Search for the cell housing the specified text and yield its (X, Y) center coordinate. 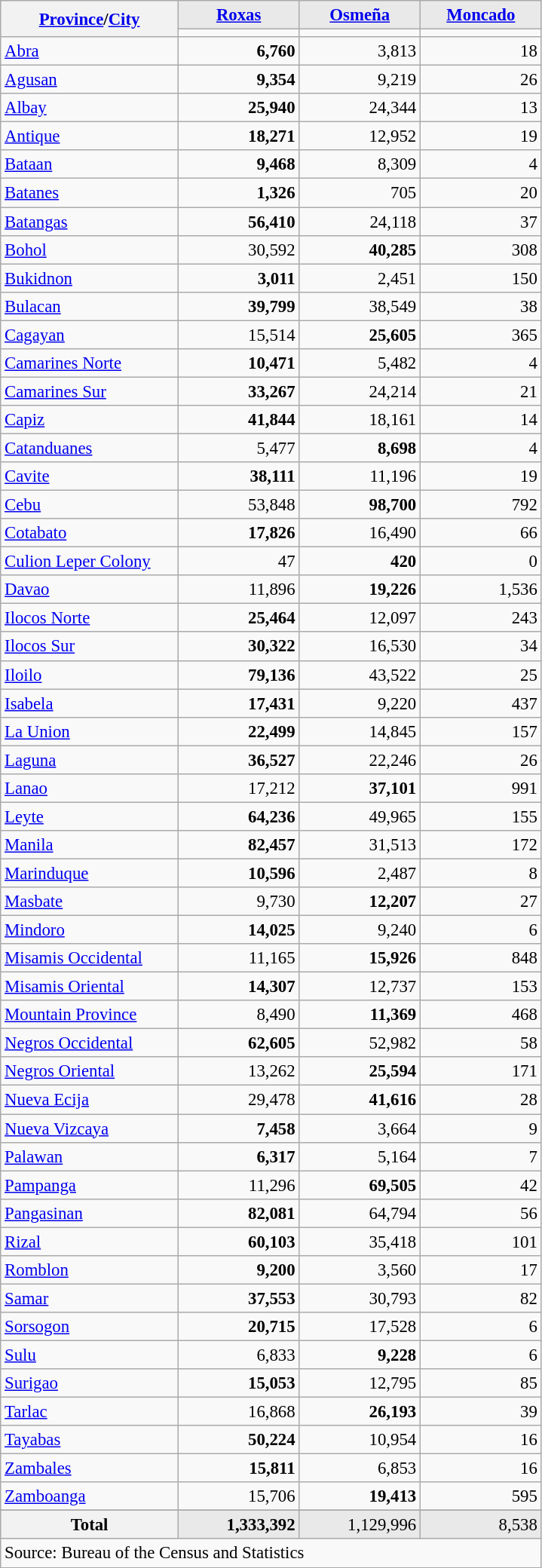
50,224 (238, 1440)
Samar (90, 1298)
8,490 (238, 1015)
La Union (90, 731)
26,193 (360, 1412)
82 (481, 1298)
Tarlac (90, 1412)
Iloilo (90, 675)
1,536 (481, 590)
Bataan (90, 165)
Osmeña (360, 15)
Mountain Province (90, 1015)
Romblon (90, 1270)
53,848 (238, 505)
Lanao (90, 789)
171 (481, 1071)
Surigao (90, 1383)
Pampanga (90, 1185)
150 (481, 278)
19,226 (360, 590)
Capiz (90, 420)
10,471 (238, 363)
13 (481, 108)
Moncado (481, 15)
35,418 (360, 1242)
15,811 (238, 1468)
2,487 (360, 873)
15,053 (238, 1383)
30,322 (238, 647)
20,715 (238, 1327)
3,813 (360, 51)
79,136 (238, 675)
12,737 (360, 987)
5,477 (238, 448)
11,369 (360, 1015)
Mindoro (90, 930)
5,482 (360, 363)
25,464 (238, 618)
Cebu (90, 505)
41,616 (360, 1100)
42 (481, 1185)
Nueva Vizcaya (90, 1129)
2,451 (360, 278)
Bulacan (90, 306)
Misamis Occidental (90, 958)
27 (481, 902)
22,499 (238, 731)
Pangasinan (90, 1213)
9,220 (360, 703)
13,262 (238, 1071)
12,207 (360, 902)
12,795 (360, 1383)
Masbate (90, 902)
Zambales (90, 1468)
56,410 (238, 222)
308 (481, 250)
Province/City (90, 19)
3,560 (360, 1270)
15,706 (238, 1496)
8,309 (360, 165)
Isabela (90, 703)
19,413 (360, 1496)
Cagayan (90, 335)
16,490 (360, 533)
58 (481, 1043)
38,549 (360, 306)
82,457 (238, 845)
37 (481, 222)
595 (481, 1496)
9,219 (360, 80)
8,698 (360, 448)
9,468 (238, 165)
39,799 (238, 306)
17,212 (238, 789)
Source: Bureau of the Census and Statistics (271, 1554)
18,161 (360, 420)
468 (481, 1015)
9,228 (360, 1355)
Sorsogon (90, 1327)
8,538 (481, 1525)
30,592 (238, 250)
34 (481, 647)
9,200 (238, 1270)
37,101 (360, 789)
9,240 (360, 930)
40,285 (360, 250)
1,333,392 (238, 1525)
Ilocos Norte (90, 618)
17,431 (238, 703)
Camarines Norte (90, 363)
82,081 (238, 1213)
Manila (90, 845)
Negros Occidental (90, 1043)
9,730 (238, 902)
Nueva Ecija (90, 1100)
8 (481, 873)
98,700 (360, 505)
Roxas (238, 15)
Negros Oriental (90, 1071)
18,271 (238, 136)
15,514 (238, 335)
1,129,996 (360, 1525)
10,954 (360, 1440)
64,794 (360, 1213)
Misamis Oriental (90, 987)
24,118 (360, 222)
11,165 (238, 958)
25,940 (238, 108)
792 (481, 505)
39 (481, 1412)
Laguna (90, 760)
20 (481, 193)
11,196 (360, 476)
Zamboanga (90, 1496)
85 (481, 1383)
47 (238, 562)
11,896 (238, 590)
17 (481, 1270)
3,011 (238, 278)
38 (481, 306)
12,952 (360, 136)
14,025 (238, 930)
22,246 (360, 760)
3,664 (360, 1129)
Rizal (90, 1242)
25,605 (360, 335)
Sulu (90, 1355)
14,845 (360, 731)
1,326 (238, 193)
Leyte (90, 816)
Batanes (90, 193)
5,164 (360, 1156)
157 (481, 731)
705 (360, 193)
25 (481, 675)
25,594 (360, 1071)
Cavite (90, 476)
6,853 (360, 1468)
172 (481, 845)
37,553 (238, 1298)
69,505 (360, 1185)
17,528 (360, 1327)
41,844 (238, 420)
Abra (90, 51)
365 (481, 335)
155 (481, 816)
243 (481, 618)
437 (481, 703)
28 (481, 1100)
6,833 (238, 1355)
Bukidnon (90, 278)
Total (90, 1525)
Albay (90, 108)
43,522 (360, 675)
12,097 (360, 618)
64,236 (238, 816)
66 (481, 533)
33,267 (238, 391)
Batangas (90, 222)
Cotabato (90, 533)
16,530 (360, 647)
24,344 (360, 108)
56 (481, 1213)
10,596 (238, 873)
29,478 (238, 1100)
24,214 (360, 391)
49,965 (360, 816)
60,103 (238, 1242)
31,513 (360, 845)
18 (481, 51)
Catanduanes (90, 448)
Bohol (90, 250)
Ilocos Sur (90, 647)
30,793 (360, 1298)
420 (360, 562)
848 (481, 958)
36,527 (238, 760)
Antique (90, 136)
Tayabas (90, 1440)
16,868 (238, 1412)
11,296 (238, 1185)
14,307 (238, 987)
Davao (90, 590)
9,354 (238, 80)
101 (481, 1242)
6,760 (238, 51)
62,605 (238, 1043)
14 (481, 420)
Marinduque (90, 873)
0 (481, 562)
52,982 (360, 1043)
15,926 (360, 958)
991 (481, 789)
Agusan (90, 80)
Palawan (90, 1156)
38,111 (238, 476)
153 (481, 987)
7,458 (238, 1129)
17,826 (238, 533)
9 (481, 1129)
21 (481, 391)
6,317 (238, 1156)
7 (481, 1156)
Culion Leper Colony (90, 562)
Camarines Sur (90, 391)
